Provide the (x, y) coordinate of the cell's center where the given text is located.  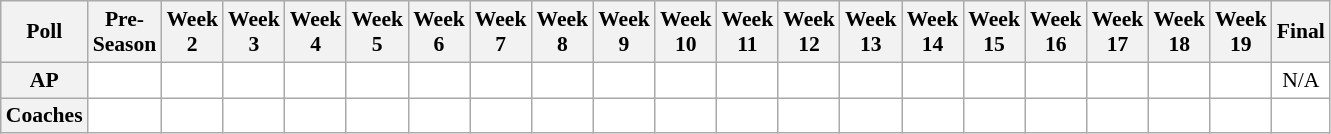
Week10 (686, 32)
Week19 (1241, 32)
Week3 (254, 32)
Week5 (377, 32)
Week16 (1056, 32)
Poll (44, 32)
Week12 (809, 32)
Week4 (316, 32)
Coaches (44, 116)
Week9 (624, 32)
Week15 (994, 32)
Week8 (562, 32)
Week17 (1118, 32)
Week11 (748, 32)
Week6 (439, 32)
Week18 (1179, 32)
Final (1301, 32)
Week7 (501, 32)
Pre-Season (125, 32)
Week14 (933, 32)
Week2 (192, 32)
Week13 (871, 32)
N/A (1301, 80)
AP (44, 80)
